Output the [x, y] coordinate of the center of the cell containing the given text.  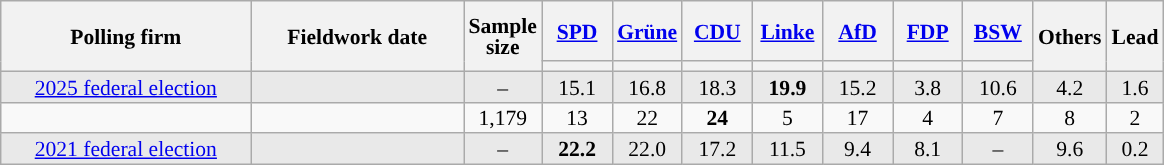
Linke [787, 31]
5 [787, 118]
22.0 [647, 150]
Others [1070, 36]
Fieldwork date [358, 36]
SPD [577, 31]
AfD [857, 31]
10.6 [998, 86]
13 [577, 118]
11.5 [787, 150]
1,179 [503, 118]
Grüne [647, 31]
FDP [928, 31]
7 [998, 118]
15.1 [577, 86]
Polling firm [126, 36]
2025 federal election [126, 86]
9.4 [857, 150]
CDU [717, 31]
2 [1136, 118]
4 [928, 118]
1.6 [1136, 86]
15.2 [857, 86]
18.3 [717, 86]
17 [857, 118]
19.9 [787, 86]
8 [1070, 118]
3.8 [928, 86]
9.6 [1070, 150]
24 [717, 118]
2021 federal election [126, 150]
8.1 [928, 150]
BSW [998, 31]
17.2 [717, 150]
Lead [1136, 36]
0.2 [1136, 150]
22 [647, 118]
22.2 [577, 150]
4.2 [1070, 86]
Samplesize [503, 36]
16.8 [647, 86]
